Output the (X, Y) coordinate of the center of the cell containing the given text.  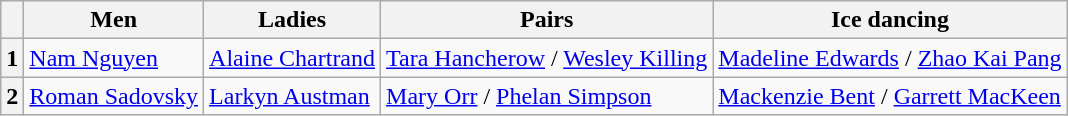
1 (12, 58)
Tara Hancherow / Wesley Killing (547, 58)
Madeline Edwards / Zhao Kai Pang (890, 58)
Nam Nguyen (114, 58)
Larkyn Austman (292, 96)
Men (114, 20)
Ice dancing (890, 20)
Alaine Chartrand (292, 58)
Roman Sadovsky (114, 96)
Pairs (547, 20)
2 (12, 96)
Mackenzie Bent / Garrett MacKeen (890, 96)
Ladies (292, 20)
Mary Orr / Phelan Simpson (547, 96)
